Locate the cell with the specified text and output its (x, y) center coordinate. 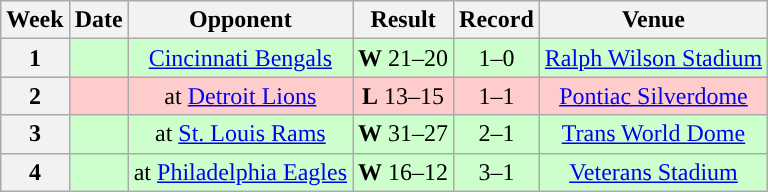
at Philadelphia Eagles (240, 172)
1–0 (497, 58)
at Detroit Lions (240, 96)
W 16–12 (404, 172)
Opponent (240, 20)
Record (497, 20)
Ralph Wilson Stadium (653, 58)
W 21–20 (404, 58)
Cincinnati Bengals (240, 58)
Date (98, 20)
1 (35, 58)
2 (35, 96)
Pontiac Silverdome (653, 96)
L 13–15 (404, 96)
1–1 (497, 96)
3 (35, 134)
4 (35, 172)
Veterans Stadium (653, 172)
at St. Louis Rams (240, 134)
Trans World Dome (653, 134)
2–1 (497, 134)
W 31–27 (404, 134)
Result (404, 20)
3–1 (497, 172)
Week (35, 20)
Venue (653, 20)
